For the text-containing cell, return its midpoint in [X, Y] coordinate format. 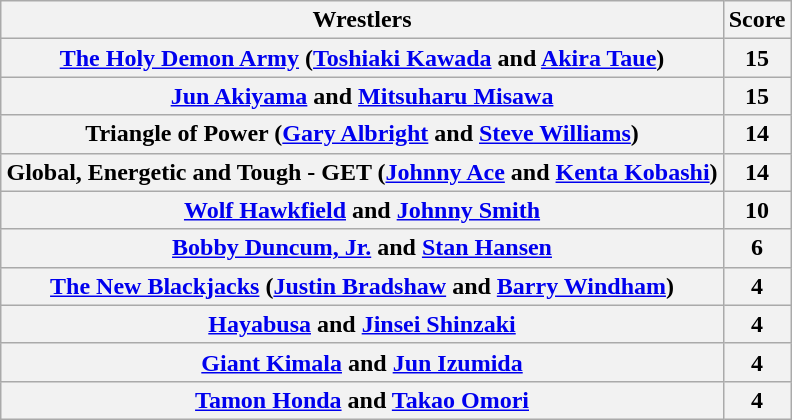
Wrestlers [362, 20]
Triangle of Power (Gary Albright and Steve Williams) [362, 134]
Giant Kimala and Jun Izumida [362, 362]
Global, Energetic and Tough - GET (Johnny Ace and Kenta Kobashi) [362, 172]
Wolf Hawkfield and Johnny Smith [362, 210]
10 [757, 210]
Hayabusa and Jinsei Shinzaki [362, 324]
Tamon Honda and Takao Omori [362, 400]
Bobby Duncum, Jr. and Stan Hansen [362, 248]
6 [757, 248]
The New Blackjacks (Justin Bradshaw and Barry Windham) [362, 286]
Score [757, 20]
The Holy Demon Army (Toshiaki Kawada and Akira Taue) [362, 58]
Jun Akiyama and Mitsuharu Misawa [362, 96]
